Scan for the cell matching the given text and deliver its (X, Y) coordinate at center. 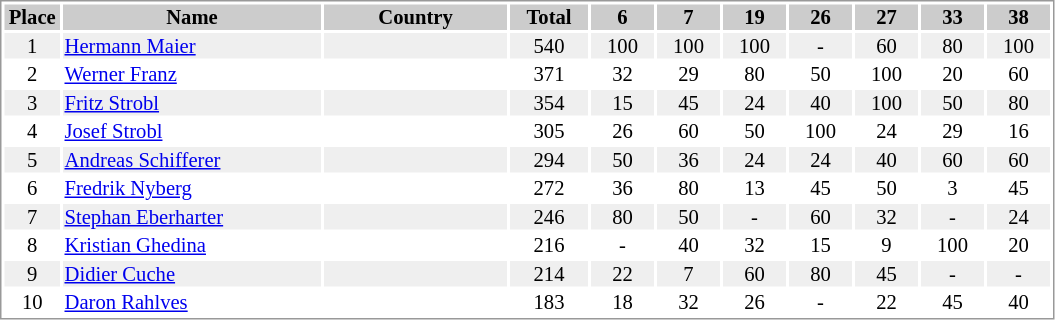
354 (549, 103)
Stephan Eberharter (192, 217)
27 (886, 17)
Place (32, 17)
8 (32, 245)
305 (549, 131)
10 (32, 303)
183 (549, 303)
216 (549, 245)
33 (952, 17)
18 (622, 303)
Andreas Schifferer (192, 160)
272 (549, 189)
294 (549, 160)
246 (549, 217)
Name (192, 17)
540 (549, 46)
5 (32, 160)
2 (32, 75)
Total (549, 17)
Hermann Maier (192, 46)
214 (549, 274)
Didier Cuche (192, 274)
Werner Franz (192, 75)
Josef Strobl (192, 131)
Fritz Strobl (192, 103)
Daron Rahlves (192, 303)
38 (1018, 17)
4 (32, 131)
Fredrik Nyberg (192, 189)
13 (754, 189)
Country (416, 17)
1 (32, 46)
19 (754, 17)
Kristian Ghedina (192, 245)
16 (1018, 131)
371 (549, 75)
